Output the (x, y) coordinate of the center of the cell containing the given text.  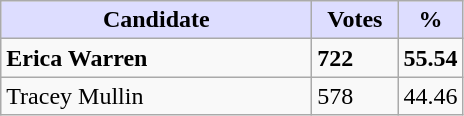
Candidate (156, 20)
Tracey Mullin (156, 96)
Votes (355, 20)
55.54 (430, 58)
% (430, 20)
44.46 (430, 96)
578 (355, 96)
Erica Warren (156, 58)
722 (355, 58)
